Scan for the cell matching the given text and deliver its [X, Y] coordinate at center. 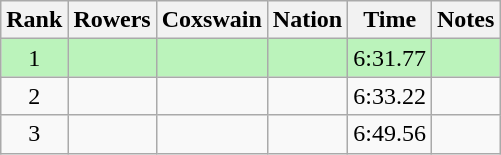
3 [34, 134]
Coxswain [212, 20]
Time [390, 20]
6:33.22 [390, 96]
Notes [465, 20]
2 [34, 96]
1 [34, 58]
Nation [307, 20]
6:49.56 [390, 134]
6:31.77 [390, 58]
Rowers [112, 20]
Rank [34, 20]
